For the text-containing cell, return its midpoint in (X, Y) coordinate format. 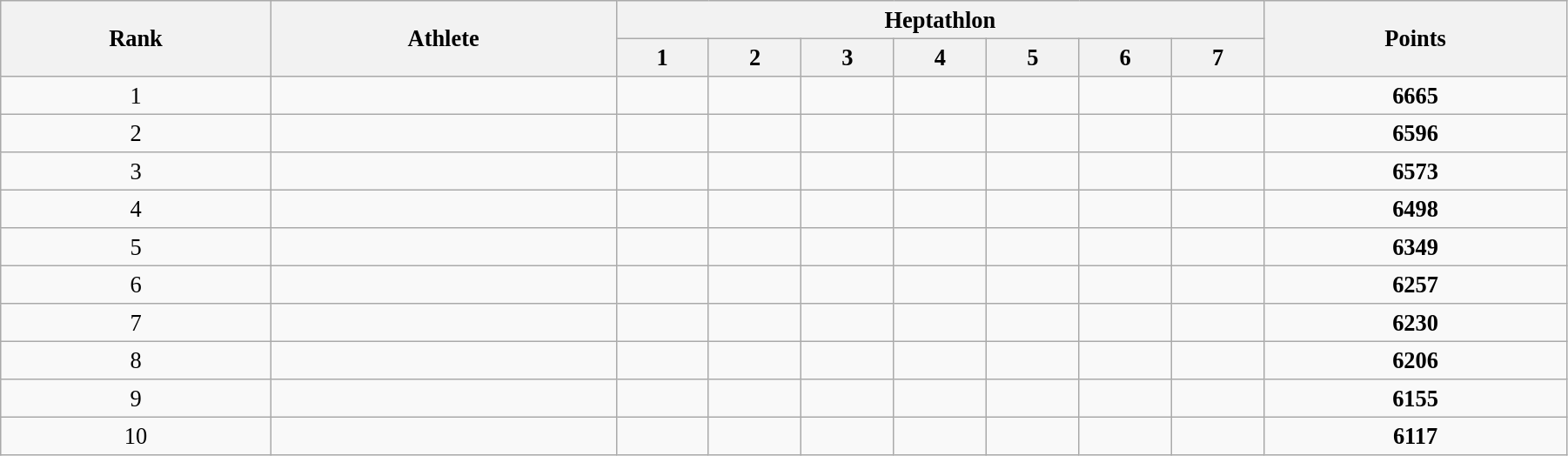
6155 (1416, 399)
Rank (136, 38)
6257 (1416, 285)
Heptathlon (940, 19)
6206 (1416, 360)
6573 (1416, 171)
6665 (1416, 95)
9 (136, 399)
10 (136, 436)
Points (1416, 38)
6117 (1416, 436)
8 (136, 360)
6498 (1416, 209)
Athlete (444, 38)
6349 (1416, 247)
6596 (1416, 133)
6230 (1416, 323)
